Determine the (X, Y) coordinate at the center of the cell enclosing the given text.  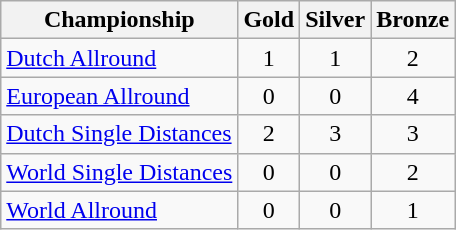
Dutch Single Distances (120, 134)
Dutch Allround (120, 58)
Silver (336, 20)
European Allround (120, 96)
Bronze (413, 20)
World Single Distances (120, 172)
Gold (269, 20)
4 (413, 96)
World Allround (120, 210)
Championship (120, 20)
